Output the (X, Y) coordinate of the center of the cell containing the given text.  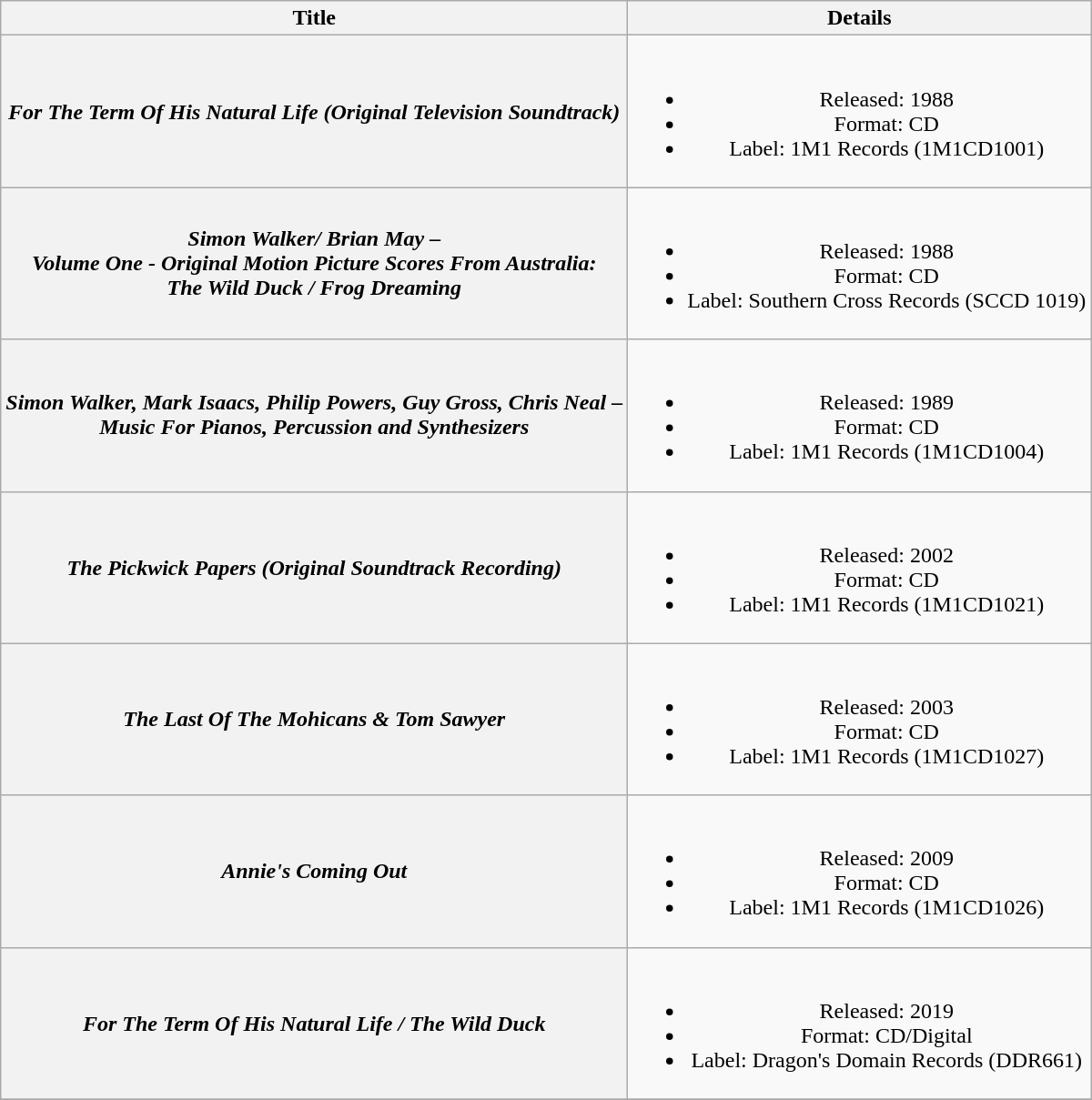
Released: 2019Format: CD/DigitalLabel: Dragon's Domain Records (DDR661) (859, 1023)
The Pickwick Papers (Original Soundtrack Recording) (315, 568)
For The Term Of His Natural Life / The Wild Duck (315, 1023)
For The Term Of His Natural Life (Original Television Soundtrack) (315, 111)
Released: 1988Format: CDLabel: Southern Cross Records (SCCD 1019) (859, 264)
Released: 2003Format: CDLabel: 1M1 Records (1M1CD1027) (859, 719)
Details (859, 18)
Released: 2002Format: CDLabel: 1M1 Records (1M1CD1021) (859, 568)
Released: 1988Format: CDLabel: 1M1 Records (1M1CD1001) (859, 111)
Released: 1989Format: CDLabel: 1M1 Records (1M1CD1004) (859, 415)
The Last Of The Mohicans & Tom Sawyer (315, 719)
Annie's Coming Out (315, 872)
Released: 2009Format: CDLabel: 1M1 Records (1M1CD1026) (859, 872)
Title (315, 18)
Simon Walker, Mark Isaacs, Philip Powers, Guy Gross, Chris Neal –Music For Pianos, Percussion and Synthesizers (315, 415)
Simon Walker/ Brian May –Volume One - Original Motion Picture Scores From Australia:The Wild Duck / Frog Dreaming (315, 264)
